Scan for the cell matching the given text and deliver its [X, Y] coordinate at center. 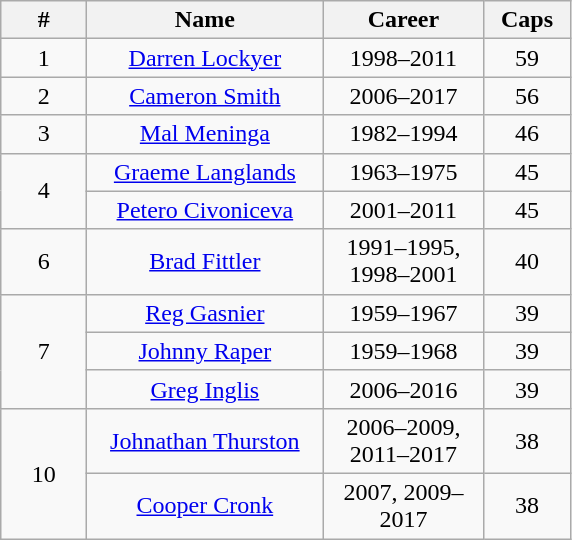
Graeme Langlands [205, 172]
2001–2011 [404, 210]
1 [44, 58]
1991–1995, 1998–2001 [404, 262]
Career [404, 20]
7 [44, 351]
Reg Gasnier [205, 313]
3 [44, 134]
56 [527, 96]
# [44, 20]
Name [205, 20]
Darren Lockyer [205, 58]
Cameron Smith [205, 96]
1982–1994 [404, 134]
10 [44, 473]
2006–2017 [404, 96]
1959–1967 [404, 313]
1998–2011 [404, 58]
2007, 2009–2017 [404, 506]
Cooper Cronk [205, 506]
4 [44, 191]
2006–2009, 2011–2017 [404, 440]
Greg Inglis [205, 389]
2006–2016 [404, 389]
Brad Fittler [205, 262]
Mal Meninga [205, 134]
2 [44, 96]
Johnny Raper [205, 351]
Caps [527, 20]
6 [44, 262]
46 [527, 134]
1959–1968 [404, 351]
59 [527, 58]
Petero Civoniceva [205, 210]
40 [527, 262]
Johnathan Thurston [205, 440]
1963–1975 [404, 172]
